Find where the given text appears and provide that cell's center as [X, Y] coordinate. 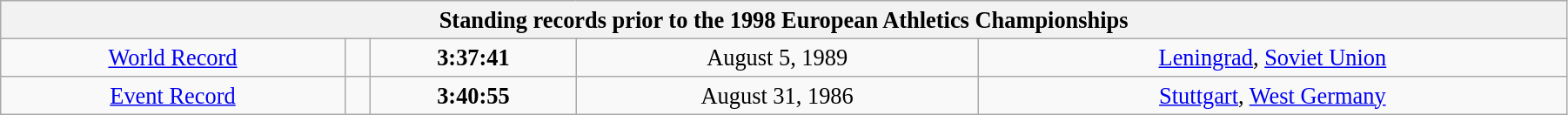
Event Record [172, 95]
Stuttgart, West Germany [1272, 95]
Leningrad, Soviet Union [1272, 57]
3:37:41 [473, 57]
August 31, 1986 [777, 95]
3:40:55 [473, 95]
World Record [172, 57]
August 5, 1989 [777, 57]
Standing records prior to the 1998 European Athletics Championships [784, 19]
